Determine the [X, Y] coordinate at the center of the cell enclosing the given text.  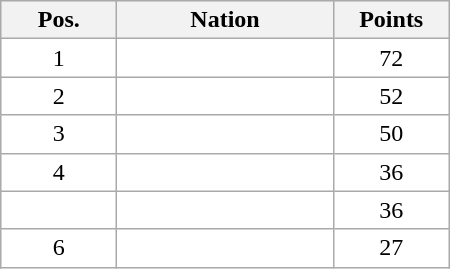
6 [59, 248]
3 [59, 134]
Pos. [59, 20]
72 [391, 58]
27 [391, 248]
Points [391, 20]
Nation [225, 20]
52 [391, 96]
2 [59, 96]
1 [59, 58]
4 [59, 172]
50 [391, 134]
